Determine the (X, Y) coordinate at the center of the cell enclosing the given text.  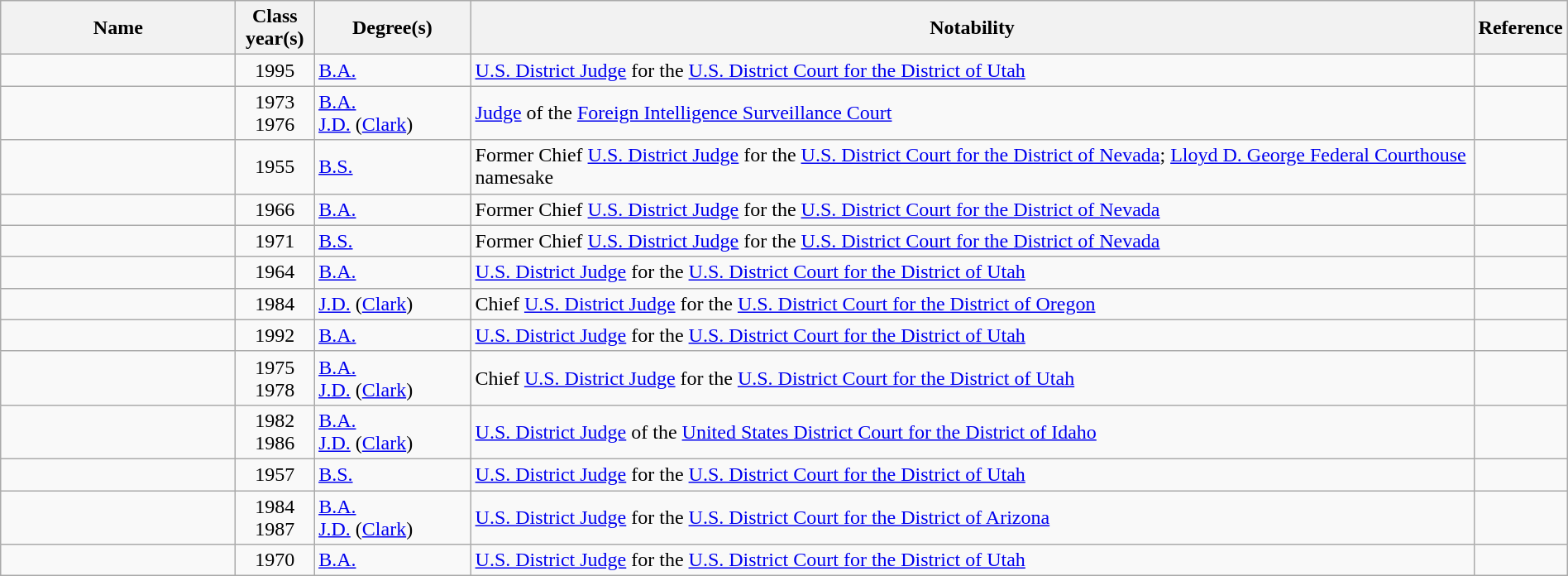
Former Chief U.S. District Judge for the U.S. District Court for the District of Nevada; Lloyd D. George Federal Courthouse namesake (973, 167)
J.D. (Clark) (392, 304)
19751978 (275, 377)
1992 (275, 335)
Name (118, 28)
1957 (275, 474)
Chief U.S. District Judge for the U.S. District Court for the District of Oregon (973, 304)
Class year(s) (275, 28)
1964 (275, 272)
1971 (275, 241)
Degree(s) (392, 28)
Judge of the Foreign Intelligence Surveillance Court (973, 113)
U.S. District Judge of the United States District Court for the District of Idaho (973, 432)
Chief U.S. District Judge for the U.S. District Court for the District of Utah (973, 377)
Reference (1520, 28)
19841987 (275, 516)
19821986 (275, 432)
1966 (275, 209)
1955 (275, 167)
1995 (275, 70)
1984 (275, 304)
U.S. District Judge for the U.S. District Court for the District of Arizona (973, 516)
Notability (973, 28)
1970 (275, 560)
19731976 (275, 113)
